Identify which cell holds the provided text, then report its (X, Y) central coordinate. 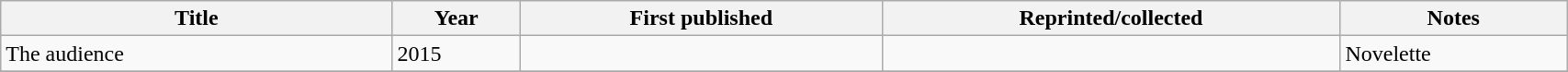
Notes (1453, 18)
Year (457, 18)
2015 (457, 54)
The audience (197, 54)
First published (702, 18)
Title (197, 18)
Reprinted/collected (1111, 18)
Novelette (1453, 54)
